Scan for the cell matching the given text and deliver its [x, y] coordinate at center. 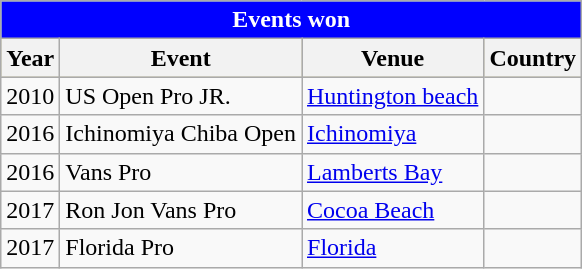
Country [533, 58]
Venue [393, 58]
Ichinomiya Chiba Open [181, 134]
Ichinomiya [393, 134]
Vans Pro [181, 172]
Florida [393, 248]
Year [30, 58]
Cocoa Beach [393, 210]
Florida Pro [181, 248]
Lamberts Bay [393, 172]
US Open Pro JR. [181, 96]
Ron Jon Vans Pro [181, 210]
Huntington beach [393, 96]
Events won [292, 20]
2010 [30, 96]
Event [181, 58]
